Find where the given text appears and provide that cell's center as [x, y] coordinate. 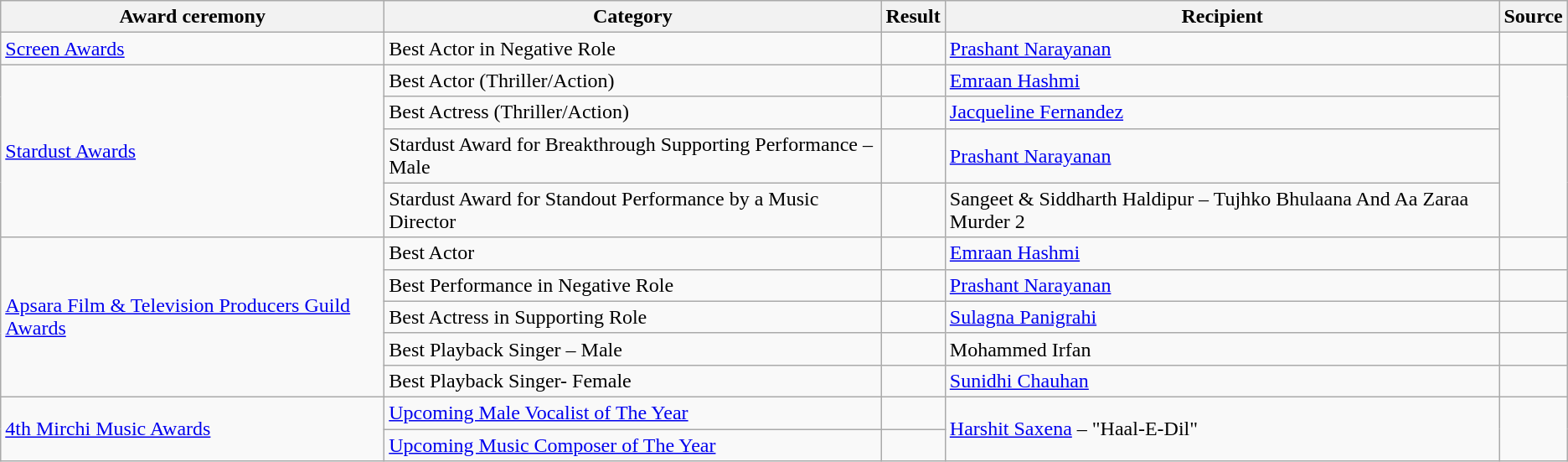
Best Performance in Negative Role [633, 285]
Harshit Saxena – "Haal-E-Dil" [1222, 428]
Sangeet & Siddharth Haldipur – Tujhko Bhulaana And Aa Zaraa Murder 2 [1222, 210]
Stardust Award for Breakthrough Supporting Performance – Male [633, 156]
Best Playback Singer – Male [633, 349]
Best Actor in Negative Role [633, 49]
Screen Awards [193, 49]
Best Actress in Supporting Role [633, 317]
Apsara Film & Television Producers Guild Awards [193, 317]
Best Actor [633, 253]
Recipient [1222, 17]
Sunidhi Chauhan [1222, 381]
4th Mirchi Music Awards [193, 428]
Sulagna Panigrahi [1222, 317]
Source [1533, 17]
Upcoming Music Composer of The Year [633, 445]
Category [633, 17]
Best Playback Singer- Female [633, 381]
Best Actor (Thriller/Action) [633, 80]
Award ceremony [193, 17]
Upcoming Male Vocalist of The Year [633, 413]
Mohammed Irfan [1222, 349]
Stardust Award for Standout Performance by a Music Director [633, 210]
Result [913, 17]
Jacqueline Fernandez [1222, 112]
Best Actress (Thriller/Action) [633, 112]
Stardust Awards [193, 151]
